Capture the cell that displays the provided text and extract its [x, y] central coordinate. 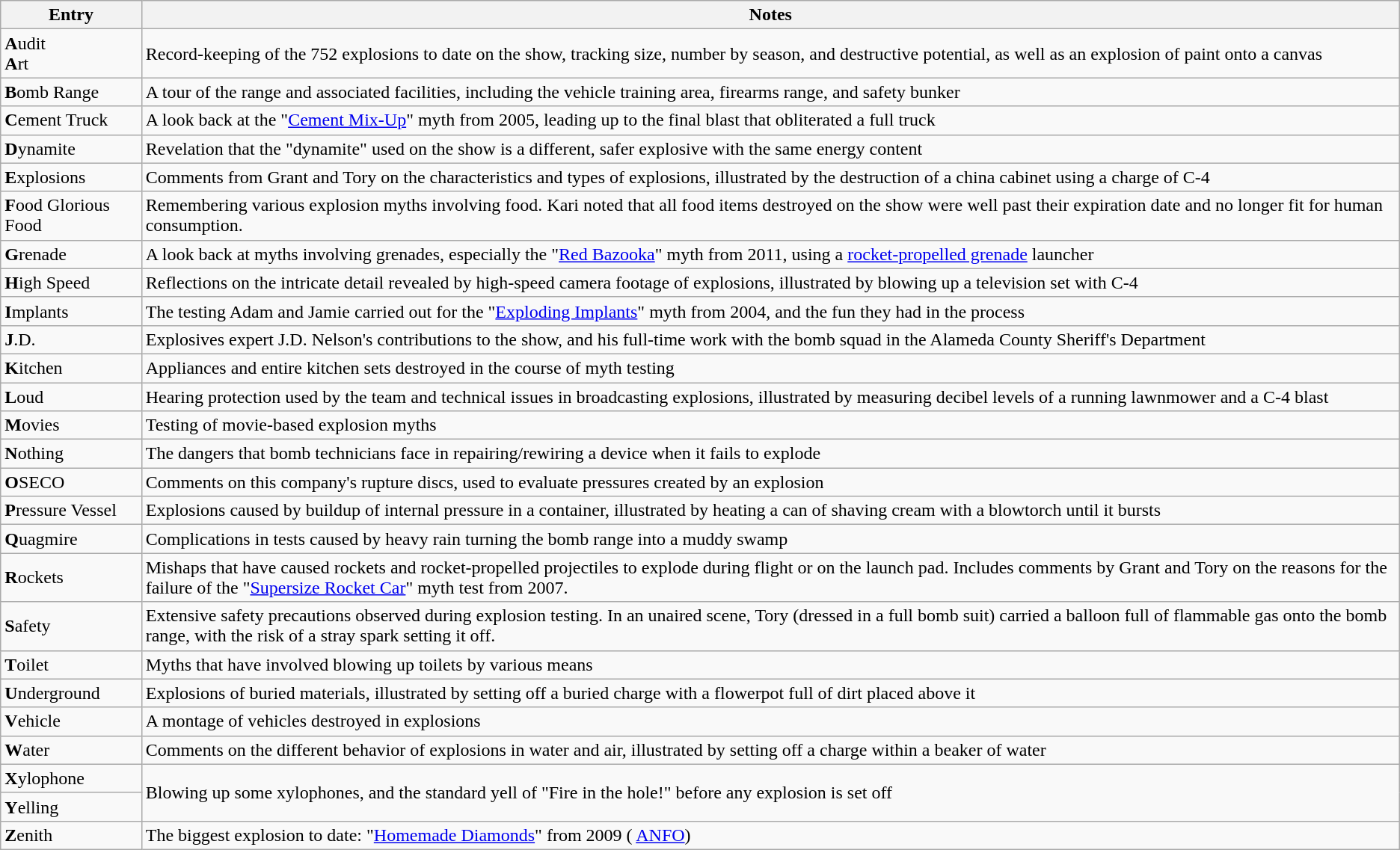
Water [71, 750]
Notes [770, 15]
Explosions [71, 177]
Kitchen [71, 368]
Grenade [71, 254]
The testing Adam and Jamie carried out for the "Exploding Implants" myth from 2004, and the fun they had in the process [770, 311]
Reflections on the intricate detail revealed by high-speed camera footage of explosions, illustrated by blowing up a television set with C-4 [770, 283]
Implants [71, 311]
Pressure Vessel [71, 511]
Explosions caused by buildup of internal pressure in a container, illustrated by heating a can of shaving cream with a blowtorch until it bursts [770, 511]
Explosives expert J.D. Nelson's contributions to the show, and his full-time work with the bomb squad in the Alameda County Sheriff's Department [770, 339]
Rockets [71, 577]
J.D. [71, 339]
Quagmire [71, 539]
Loud [71, 397]
Food Glorious Food [71, 215]
The biggest explosion to date: "Homemade Diamonds" from 2009 ( ANFO) [770, 835]
Cement Truck [71, 120]
Safety [71, 626]
Xylophone [71, 778]
OSECO [71, 482]
Revelation that the "dynamite" used on the show is a different, safer explosive with the same energy content [770, 149]
Explosions of buried materials, illustrated by setting off a buried charge with a flowerpot full of dirt placed above it [770, 693]
A montage of vehicles destroyed in explosions [770, 721]
A tour of the range and associated facilities, including the vehicle training area, firearms range, and safety bunker [770, 92]
High Speed [71, 283]
A look back at the "Cement Mix-Up" myth from 2005, leading up to the final blast that obliterated a full truck [770, 120]
Dynamite [71, 149]
Comments on this company's rupture discs, used to evaluate pressures created by an explosion [770, 482]
Movies [71, 425]
Underground [71, 693]
Nothing [71, 454]
Vehicle [71, 721]
The dangers that bomb technicians face in repairing/rewiring a device when it fails to explode [770, 454]
Entry [71, 15]
Myths that have involved blowing up toilets by various means [770, 665]
Appliances and entire kitchen sets destroyed in the course of myth testing [770, 368]
Comments on the different behavior of explosions in water and air, illustrated by setting off a charge within a beaker of water [770, 750]
Comments from Grant and Tory on the characteristics and types of explosions, illustrated by the destruction of a china cabinet using a charge of C-4 [770, 177]
Toilet [71, 665]
AuditArt [71, 54]
Yelling [71, 807]
Blowing up some xylophones, and the standard yell of "Fire in the hole!" before any explosion is set off [770, 792]
Testing of movie-based explosion myths [770, 425]
Zenith [71, 835]
A look back at myths involving grenades, especially the "Red Bazooka" myth from 2011, using a rocket-propelled grenade launcher [770, 254]
Complications in tests caused by heavy rain turning the bomb range into a muddy swamp [770, 539]
Bomb Range [71, 92]
